Provide the [x, y] coordinate of the cell's center where the given text is located.  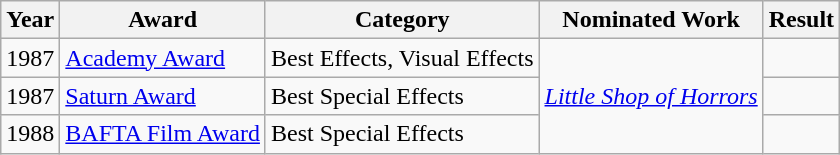
Award [163, 20]
Academy Award [163, 58]
Year [30, 20]
Saturn Award [163, 96]
BAFTA Film Award [163, 134]
Best Effects, Visual Effects [402, 58]
Category [402, 20]
1988 [30, 134]
Result [801, 20]
Little Shop of Horrors [651, 96]
Nominated Work [651, 20]
